Return (X, Y) of the center of cell containing provided text 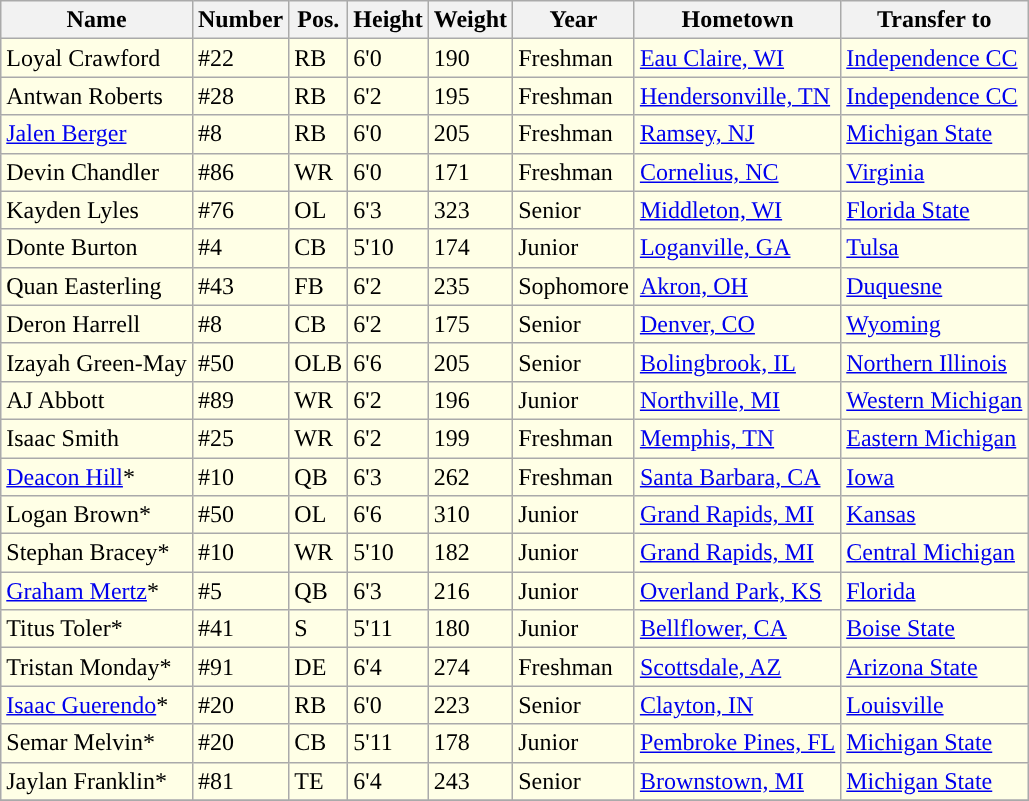
AJ Abbott (97, 400)
#28 (240, 96)
#4 (240, 248)
Isaac Smith (97, 438)
Izayah Green-May (97, 362)
Transfer to (934, 20)
Scottsdale, AZ (737, 667)
Wyoming (934, 324)
262 (470, 477)
DE (318, 667)
Sophomore (574, 286)
Eastern Michigan (934, 438)
Central Michigan (934, 553)
243 (470, 781)
Hendersonville, TN (737, 96)
Devin Chandler (97, 172)
Kayden Lyles (97, 210)
Florida State (934, 210)
Eau Claire, WI (737, 58)
Arizona State (934, 667)
Hometown (737, 20)
TE (318, 781)
Virginia (934, 172)
Louisville (934, 705)
Year (574, 20)
Pos. (318, 20)
Semar Melvin* (97, 743)
#91 (240, 667)
Northville, MI (737, 400)
Name (97, 20)
S (318, 629)
Height (388, 20)
OLB (318, 362)
310 (470, 515)
Loyal Crawford (97, 58)
#41 (240, 629)
235 (470, 286)
Logan Brown* (97, 515)
199 (470, 438)
Overland Park, KS (737, 591)
Tristan Monday* (97, 667)
Tulsa (934, 248)
Weight (470, 20)
Antwan Roberts (97, 96)
Middleton, WI (737, 210)
Western Michigan (934, 400)
Number (240, 20)
Deron Harrell (97, 324)
#89 (240, 400)
190 (470, 58)
Titus Toler* (97, 629)
Iowa (934, 477)
Deacon Hill* (97, 477)
Boise State (934, 629)
FB (318, 286)
Brownstown, MI (737, 781)
223 (470, 705)
196 (470, 400)
#22 (240, 58)
182 (470, 553)
Jaylan Franklin* (97, 781)
Ramsey, NJ (737, 134)
Loganville, GA (737, 248)
Jalen Berger (97, 134)
274 (470, 667)
Pembroke Pines, FL (737, 743)
Northern Illinois (934, 362)
#5 (240, 591)
#25 (240, 438)
175 (470, 324)
Kansas (934, 515)
323 (470, 210)
#81 (240, 781)
Akron, OH (737, 286)
Graham Mertz* (97, 591)
216 (470, 591)
Quan Easterling (97, 286)
180 (470, 629)
Isaac Guerendo* (97, 705)
Florida (934, 591)
Bolingbrook, IL (737, 362)
#43 (240, 286)
195 (470, 96)
174 (470, 248)
Denver, CO (737, 324)
Clayton, IN (737, 705)
#76 (240, 210)
Santa Barbara, CA (737, 477)
178 (470, 743)
Donte Burton (97, 248)
171 (470, 172)
Bellflower, CA (737, 629)
Stephan Bracey* (97, 553)
#86 (240, 172)
Memphis, TN (737, 438)
Duquesne (934, 286)
Cornelius, NC (737, 172)
